Determine the (X, Y) coordinate at the center of the cell enclosing the given text.  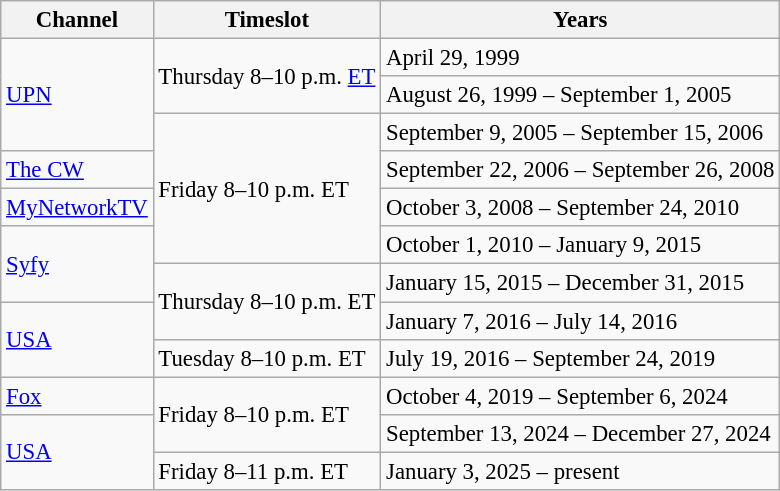
Timeslot (267, 20)
January 7, 2016 – July 14, 2016 (580, 321)
Tuesday 8–10 p.m. ET (267, 358)
August 26, 1999 – September 1, 2005 (580, 95)
MyNetworkTV (77, 208)
April 29, 1999 (580, 57)
September 13, 2024 – December 27, 2024 (580, 433)
The CW (77, 170)
October 1, 2010 – January 9, 2015 (580, 245)
October 3, 2008 – September 24, 2010 (580, 208)
Friday 8–11 p.m. ET (267, 471)
January 15, 2015 – December 31, 2015 (580, 283)
Fox (77, 396)
January 3, 2025 – present (580, 471)
Years (580, 20)
September 9, 2005 – September 15, 2006 (580, 133)
Syfy (77, 264)
July 19, 2016 – September 24, 2019 (580, 358)
October 4, 2019 – September 6, 2024 (580, 396)
UPN (77, 94)
Channel (77, 20)
September 22, 2006 – September 26, 2008 (580, 170)
